Find where the given text appears and provide that cell's center as (X, Y) coordinate. 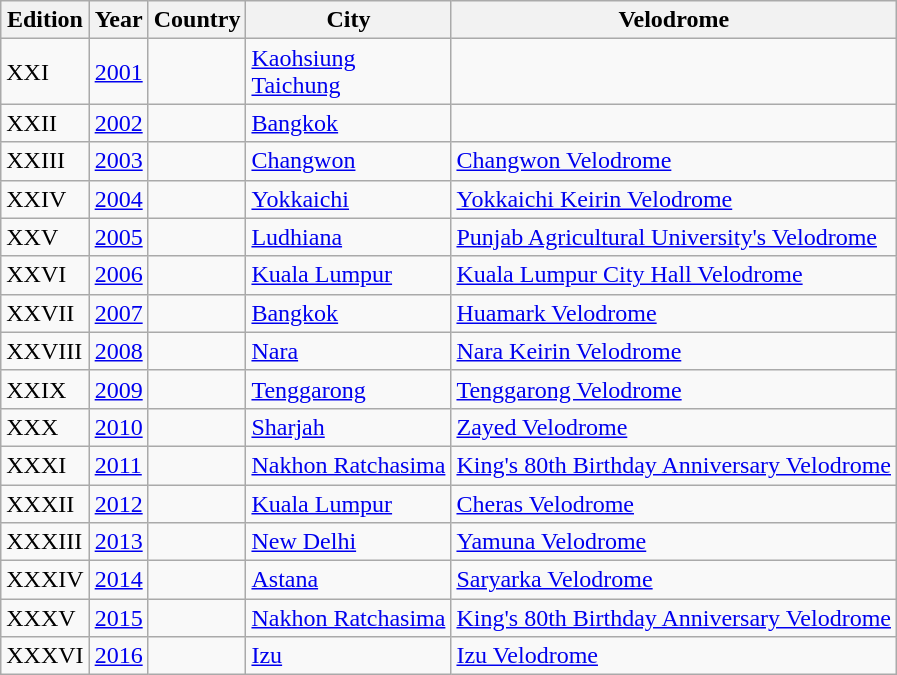
Izu (348, 656)
Nara Keirin Velodrome (674, 351)
XXI (45, 72)
Punjab Agricultural University's Velodrome (674, 237)
XXXVI (45, 656)
XXX (45, 427)
2008 (118, 351)
XXIX (45, 389)
Yokkaichi Keirin Velodrome (674, 199)
Changwon (348, 161)
2004 (118, 199)
2003 (118, 161)
Ludhiana (348, 237)
Astana (348, 580)
Yokkaichi (348, 199)
XXV (45, 237)
2014 (118, 580)
XXXIII (45, 542)
Cheras Velodrome (674, 503)
Year (118, 20)
XXII (45, 123)
Tenggarong (348, 389)
2015 (118, 618)
2011 (118, 465)
2002 (118, 123)
Nara (348, 351)
XXIV (45, 199)
Velodrome (674, 20)
2006 (118, 275)
XXVIII (45, 351)
XXXII (45, 503)
2009 (118, 389)
2001 (118, 72)
Tenggarong Velodrome (674, 389)
2005 (118, 237)
XXVII (45, 313)
2013 (118, 542)
XXXV (45, 618)
Sharjah (348, 427)
2012 (118, 503)
2010 (118, 427)
2007 (118, 313)
Changwon Velodrome (674, 161)
Country (197, 20)
XXXI (45, 465)
2016 (118, 656)
Kuala Lumpur City Hall Velodrome (674, 275)
City (348, 20)
KaohsiungTaichung (348, 72)
XXIII (45, 161)
Edition (45, 20)
Izu Velodrome (674, 656)
Huamark Velodrome (674, 313)
XXVI (45, 275)
Zayed Velodrome (674, 427)
New Delhi (348, 542)
XXXIV (45, 580)
Yamuna Velodrome (674, 542)
Saryarka Velodrome (674, 580)
